Return [x, y] of the center of cell containing provided text 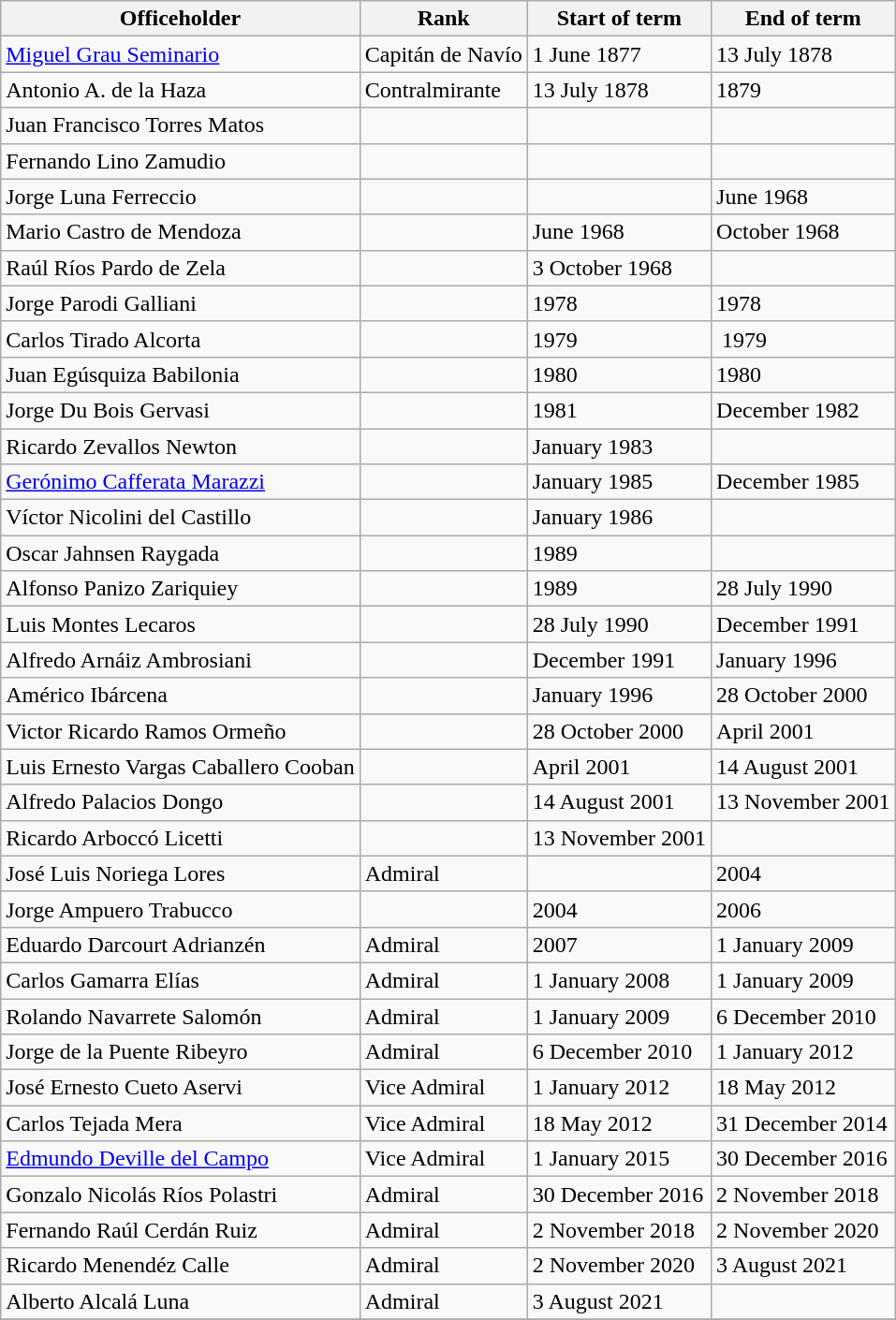
2007 [619, 945]
Fernando Lino Zamudio [180, 161]
1 January 2008 [619, 980]
Víctor Nicolini del Castillo [180, 518]
Ricardo Zevallos Newton [180, 447]
Rolando Navarrete Salomón [180, 1016]
Alfonso Panizo Zariquiey [180, 589]
Juan Francisco Torres Matos [180, 125]
Miguel Grau Seminario [180, 54]
Luis Montes Lecaros [180, 624]
Victor Ricardo Ramos Ormeño [180, 731]
Jorge de la Puente Ribeyro [180, 1052]
Ricardo Arboccó Licetti [180, 838]
Raúl Ríos Pardo de Zela [180, 268]
October 1968 [803, 232]
Juan Egúsquiza Babilonia [180, 374]
Edmundo Deville del Campo [180, 1159]
Eduardo Darcourt Adrianzén [180, 945]
1 June 1877 [619, 54]
Gerónimo Cafferata Marazzi [180, 482]
Jorge Parodi Galliani [180, 303]
End of term [803, 19]
Carlos Gamarra Elías [180, 980]
Mario Castro de Mendoza [180, 232]
Contralmirante [444, 90]
Carlos Tejada Mera [180, 1123]
Ricardo Menendéz Calle [180, 1266]
31 December 2014 [803, 1123]
Start of term [619, 19]
December 1982 [803, 410]
Alfredo Palacios Dongo [180, 802]
Oscar Jahnsen Raygada [180, 553]
Gonzalo Nicolás Ríos Polastri [180, 1195]
Fernando Raúl Cerdán Ruiz [180, 1230]
January 1985 [619, 482]
1879 [803, 90]
2006 [803, 909]
1 January 2015 [619, 1159]
3 October 1968 [619, 268]
José Luis Noriega Lores [180, 873]
Carlos Tirado Alcorta [180, 339]
January 1986 [619, 518]
Jorge Ampuero Trabucco [180, 909]
Capitán de Navío [444, 54]
Jorge Du Bois Gervasi [180, 410]
Jorge Luna Ferreccio [180, 197]
Alfredo Arnáiz Ambrosiani [180, 660]
December 1985 [803, 482]
Alberto Alcalá Luna [180, 1301]
January 1983 [619, 447]
1981 [619, 410]
Officeholder [180, 19]
Rank [444, 19]
Luis Ernesto Vargas Caballero Cooban [180, 767]
Américo Ibárcena [180, 696]
José Ernesto Cueto Aservi [180, 1088]
Antonio A. de la Haza [180, 90]
